Pinpoint the cell where the given text exists, returning its [x, y] midpoint coordinate. 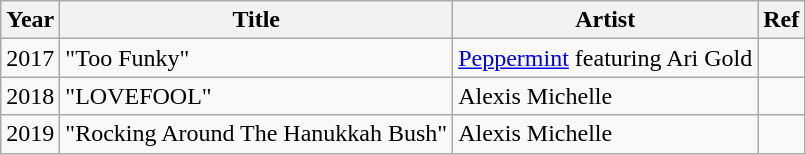
Title [256, 20]
2019 [30, 134]
Year [30, 20]
"Rocking Around The Hanukkah Bush" [256, 134]
Peppermint featuring Ari Gold [606, 58]
Artist [606, 20]
"Too Funky" [256, 58]
2017 [30, 58]
"LOVEFOOL" [256, 96]
Ref [782, 20]
2018 [30, 96]
